Find where the given text appears and provide that cell's center as (X, Y) coordinate. 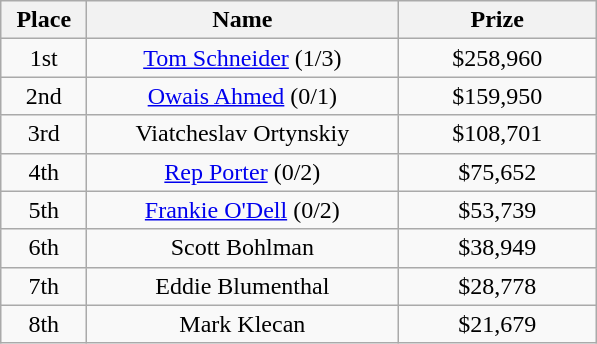
$159,950 (498, 96)
$258,960 (498, 58)
Tom Schneider (1/3) (242, 58)
Frankie O'Dell (0/2) (242, 210)
5th (44, 210)
4th (44, 172)
1st (44, 58)
6th (44, 248)
Name (242, 20)
Place (44, 20)
$108,701 (498, 134)
Eddie Blumenthal (242, 286)
Rep Porter (0/2) (242, 172)
Prize (498, 20)
8th (44, 324)
3rd (44, 134)
$53,739 (498, 210)
Mark Klecan (242, 324)
Scott Bohlman (242, 248)
Viatcheslav Ortynskiy (242, 134)
7th (44, 286)
$38,949 (498, 248)
Owais Ahmed (0/1) (242, 96)
2nd (44, 96)
$75,652 (498, 172)
$28,778 (498, 286)
$21,679 (498, 324)
